Identify which cell holds the provided text, then report its [x, y] central coordinate. 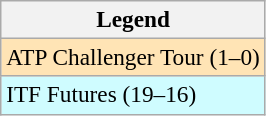
ITF Futures (19–16) [133, 95]
Legend [133, 19]
ATP Challenger Tour (1–0) [133, 57]
